Locate the cell with the specified text and output its [x, y] center coordinate. 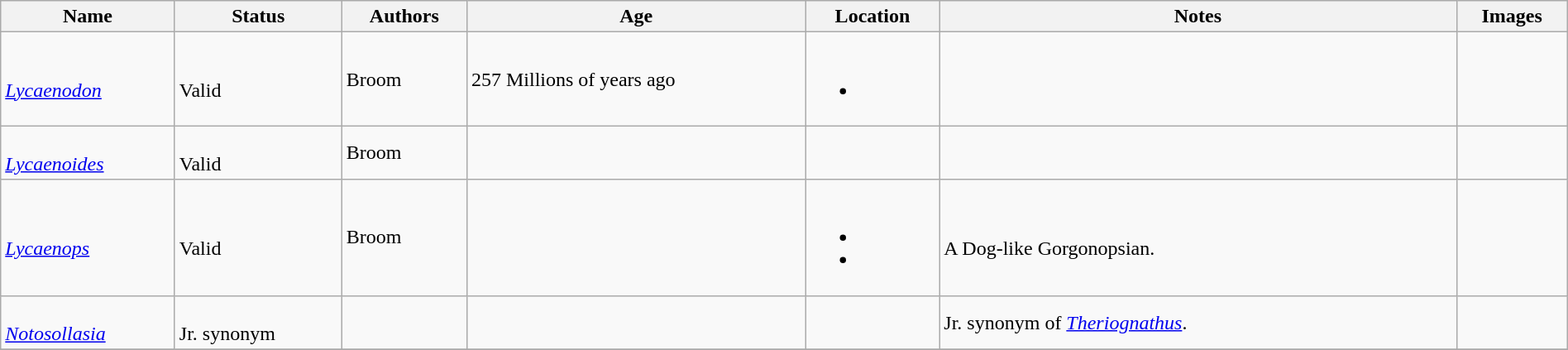
Location [872, 17]
Lycaenodon [88, 79]
257 Millions of years ago [636, 79]
Jr. synonym of Theriognathus. [1198, 323]
Status [258, 17]
Name [88, 17]
Notosollasia [88, 323]
Jr. synonym [258, 323]
Lycaenops [88, 237]
Images [1512, 17]
Lycaenoides [88, 152]
A Dog-like Gorgonopsian. [1198, 237]
Age [636, 17]
Notes [1198, 17]
Authors [404, 17]
